Pinpoint the cell where the given text exists, returning its [X, Y] midpoint coordinate. 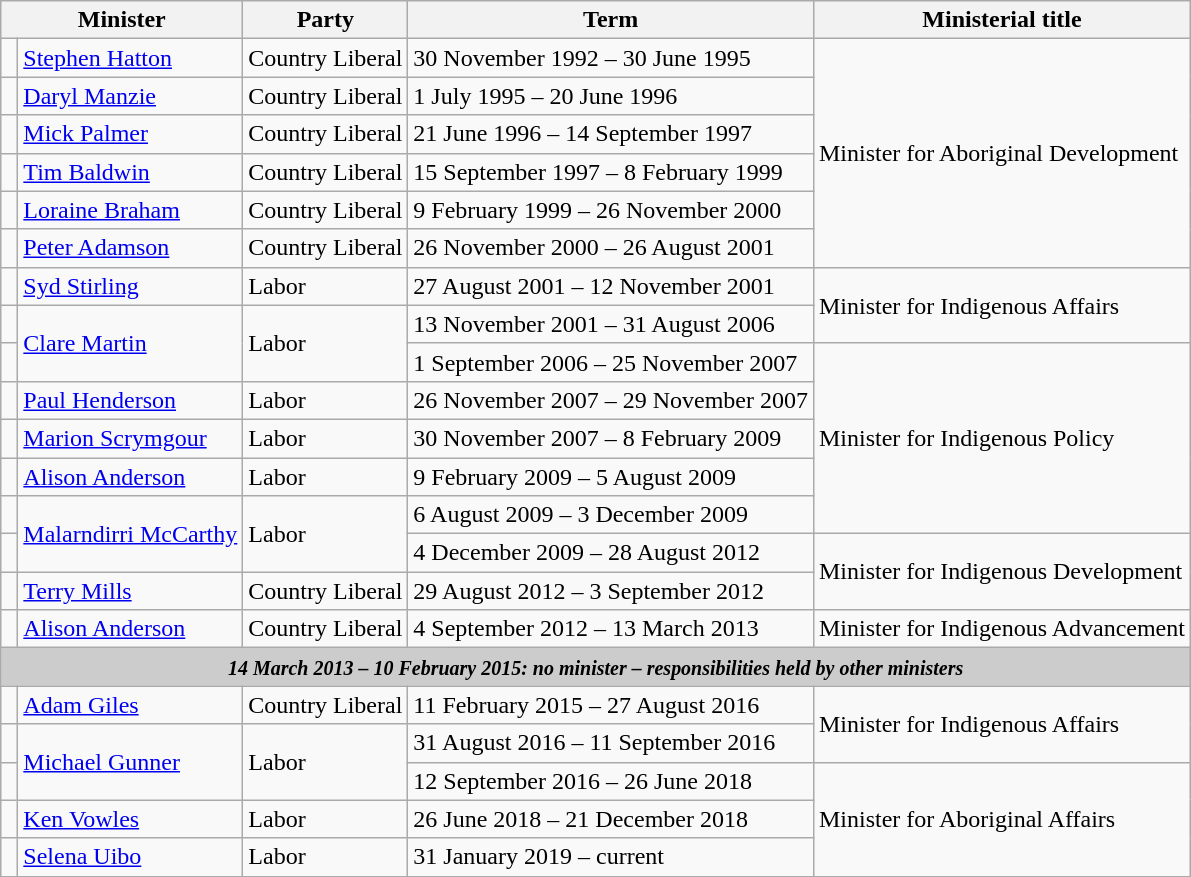
Term [611, 20]
Syd Stirling [130, 286]
Minister for Aboriginal Development [1002, 153]
Daryl Manzie [130, 96]
Clare Martin [130, 343]
Minister [122, 20]
26 June 2018 – 21 December 2018 [611, 819]
11 February 2015 – 27 August 2016 [611, 705]
Malarndirri McCarthy [130, 534]
30 November 1992 – 30 June 1995 [611, 58]
31 January 2019 – current [611, 857]
1 September 2006 – 25 November 2007 [611, 362]
29 August 2012 – 3 September 2012 [611, 591]
13 November 2001 – 31 August 2006 [611, 324]
26 November 2007 – 29 November 2007 [611, 400]
Selena Uibo [130, 857]
4 December 2009 – 28 August 2012 [611, 553]
Tim Baldwin [130, 172]
9 February 2009 – 5 August 2009 [611, 477]
Michael Gunner [130, 762]
31 August 2016 – 11 September 2016 [611, 743]
Adam Giles [130, 705]
Mick Palmer [130, 134]
26 November 2000 – 26 August 2001 [611, 248]
Marion Scrymgour [130, 438]
Loraine Braham [130, 210]
12 September 2016 – 26 June 2018 [611, 781]
30 November 2007 – 8 February 2009 [611, 438]
Minister for Indigenous Advancement [1002, 629]
1 July 1995 – 20 June 1996 [611, 96]
Ministerial title [1002, 20]
15 September 1997 – 8 February 1999 [611, 172]
6 August 2009 – 3 December 2009 [611, 515]
Terry Mills [130, 591]
Ken Vowles [130, 819]
9 February 1999 – 26 November 2000 [611, 210]
Minister for Indigenous Policy [1002, 438]
27 August 2001 – 12 November 2001 [611, 286]
14 March 2013 – 10 February 2015: no minister – responsibilities held by other ministers [596, 667]
4 September 2012 – 13 March 2013 [611, 629]
Minister for Aboriginal Affairs [1002, 819]
Minister for Indigenous Development [1002, 572]
Stephen Hatton [130, 58]
21 June 1996 – 14 September 1997 [611, 134]
Paul Henderson [130, 400]
Peter Adamson [130, 248]
Party [326, 20]
